Extract the (x, y) coordinate from the center of the cell holding the provided text.  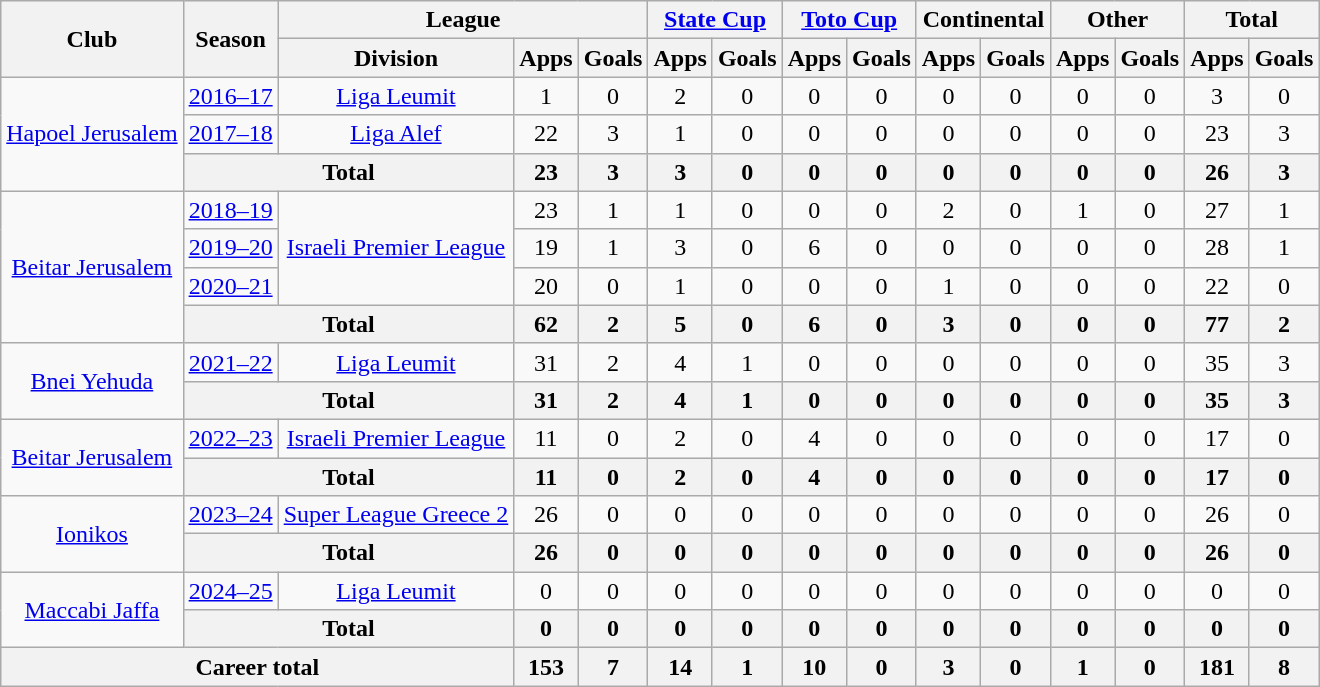
League (463, 20)
2019–20 (230, 248)
Division (396, 58)
Hapoel Jerusalem (92, 134)
Bnei Yehuda (92, 381)
Toto Cup (849, 20)
19 (546, 248)
Liga Alef (396, 134)
2022–23 (230, 438)
Continental (983, 20)
5 (680, 324)
Super League Greece 2 (396, 515)
2021–22 (230, 362)
20 (546, 286)
14 (680, 667)
181 (1217, 667)
Maccabi Jaffa (92, 610)
Career total (258, 667)
8 (1284, 667)
2018–19 (230, 210)
153 (546, 667)
2020–21 (230, 286)
2024–25 (230, 591)
28 (1217, 248)
2016–17 (230, 96)
State Cup (715, 20)
Season (230, 39)
27 (1217, 210)
Other (1117, 20)
Ionikos (92, 534)
10 (814, 667)
2017–18 (230, 134)
2023–24 (230, 515)
77 (1217, 324)
62 (546, 324)
Club (92, 39)
7 (613, 667)
